Search for the cell housing the specified text and yield its (x, y) center coordinate. 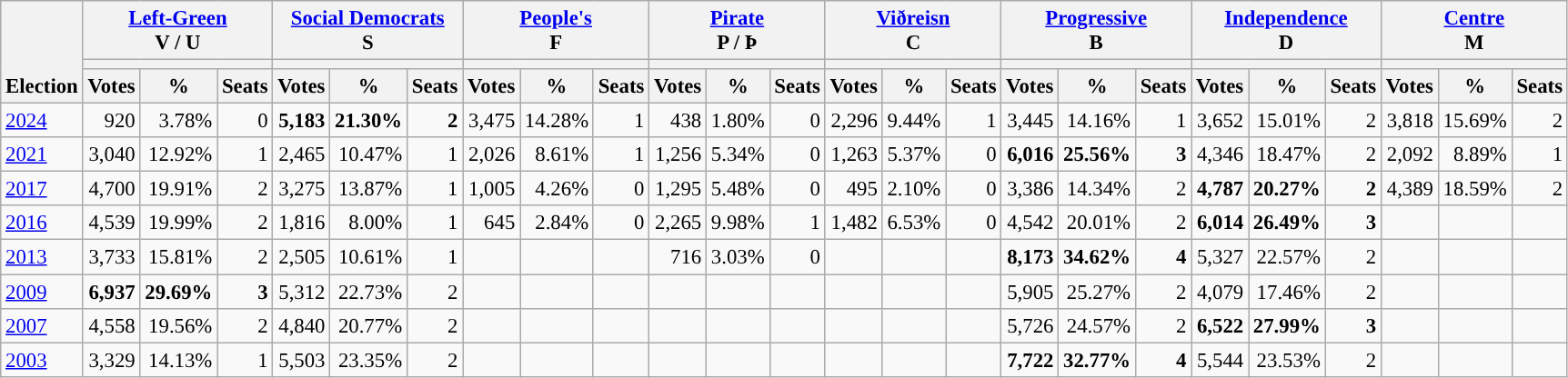
2,026 (491, 154)
22.57% (1288, 257)
22.73% (369, 292)
4,346 (1221, 154)
14.16% (1097, 121)
4,079 (1221, 292)
3.03% (739, 257)
2007 (42, 325)
8.00% (369, 223)
5,183 (302, 121)
3,040 (111, 154)
1,263 (853, 154)
495 (853, 189)
IndependenceD (1286, 31)
ProgressiveB (1097, 31)
1.80% (739, 121)
716 (678, 257)
15.69% (1475, 121)
3,652 (1221, 121)
3.78% (178, 121)
1,816 (302, 223)
5,544 (1221, 360)
6,522 (1221, 325)
6,014 (1221, 223)
20.27% (1288, 189)
2,505 (302, 257)
2,092 (1410, 154)
18.47% (1288, 154)
4,558 (111, 325)
4,389 (1410, 189)
4,787 (1221, 189)
32.77% (1097, 360)
19.99% (178, 223)
3,329 (111, 360)
17.46% (1288, 292)
5,905 (1030, 292)
6.53% (913, 223)
10.47% (369, 154)
19.56% (178, 325)
PirateP / Þ (738, 31)
4,539 (111, 223)
29.69% (178, 292)
Election (42, 53)
14.28% (557, 121)
1,256 (678, 154)
3,275 (302, 189)
2024 (42, 121)
8.61% (557, 154)
18.59% (1475, 189)
14.34% (1097, 189)
5.37% (913, 154)
438 (678, 121)
5,327 (1221, 257)
23.35% (369, 360)
8.89% (1475, 154)
3,386 (1030, 189)
14.13% (178, 360)
9.98% (739, 223)
920 (111, 121)
3,818 (1410, 121)
23.53% (1288, 360)
645 (491, 223)
1,295 (678, 189)
13.87% (369, 189)
2003 (42, 360)
20.01% (1097, 223)
5,726 (1030, 325)
5.34% (739, 154)
2.10% (913, 189)
2,296 (853, 121)
19.91% (178, 189)
20.77% (369, 325)
4,542 (1030, 223)
6,937 (111, 292)
2017 (42, 189)
2013 (42, 257)
3,475 (491, 121)
2,465 (302, 154)
4,700 (111, 189)
People'sF (557, 31)
26.49% (1288, 223)
5.48% (739, 189)
Social DemocratsS (367, 31)
10.61% (369, 257)
2016 (42, 223)
5,312 (302, 292)
1,005 (491, 189)
34.62% (1097, 257)
25.27% (1097, 292)
25.56% (1097, 154)
4.26% (557, 189)
CentreM (1473, 31)
4,840 (302, 325)
6,016 (1030, 154)
27.99% (1288, 325)
3,445 (1030, 121)
15.01% (1288, 121)
2.84% (557, 223)
9.44% (913, 121)
2021 (42, 154)
2,265 (678, 223)
7,722 (1030, 360)
24.57% (1097, 325)
Left-GreenV / U (178, 31)
15.81% (178, 257)
8,173 (1030, 257)
5,503 (302, 360)
ViðreisnC (913, 31)
2009 (42, 292)
3,733 (111, 257)
12.92% (178, 154)
21.30% (369, 121)
1,482 (853, 223)
